From the cell containing the given text, extract its center point as (X, Y) coordinate. 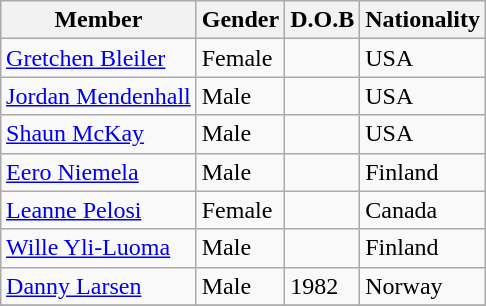
Nationality (423, 20)
Gender (240, 20)
Leanne Pelosi (99, 210)
D.O.B (322, 20)
Norway (423, 286)
Danny Larsen (99, 286)
Eero Niemela (99, 172)
Shaun McKay (99, 134)
1982 (322, 286)
Canada (423, 210)
Gretchen Bleiler (99, 58)
Wille Yli-Luoma (99, 248)
Jordan Mendenhall (99, 96)
Member (99, 20)
